Locate the cell with the specified text and output its (X, Y) center coordinate. 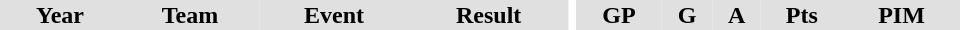
A (737, 15)
Pts (802, 15)
G (688, 15)
Event (334, 15)
GP (619, 15)
Year (60, 15)
Team (190, 15)
PIM (902, 15)
Result (488, 15)
